Detect which cell encompasses the target text, then output its [x, y] center coordinate. 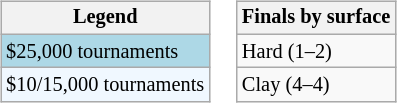
Clay (4–4) [316, 85]
Legend [105, 18]
$25,000 tournaments [105, 51]
Hard (1–2) [316, 51]
Finals by surface [316, 18]
$10/15,000 tournaments [105, 85]
